Find where the given text appears and provide that cell's center as (x, y) coordinate. 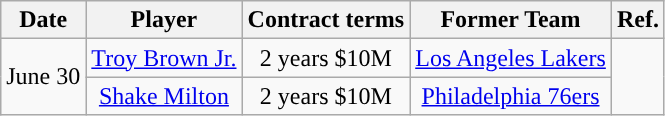
Troy Brown Jr. (164, 58)
Date (44, 20)
June 30 (44, 77)
Ref. (638, 20)
Contract terms (326, 20)
Los Angeles Lakers (511, 58)
Player (164, 20)
Philadelphia 76ers (511, 96)
Shake Milton (164, 96)
Former Team (511, 20)
